Output the [x, y] coordinate of the center of the cell containing the given text.  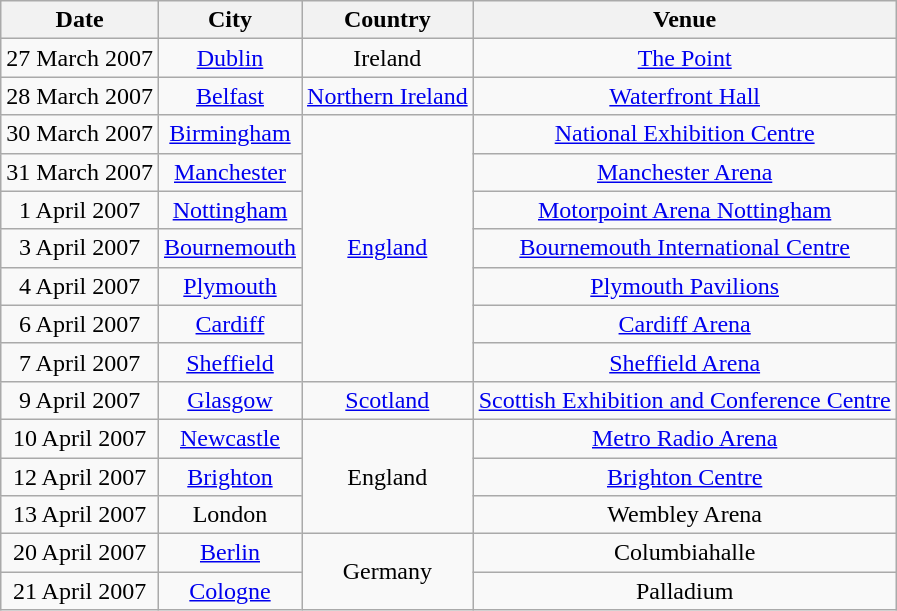
1 April 2007 [80, 210]
Columbiahalle [684, 553]
Manchester Arena [684, 172]
Scottish Exhibition and Conference Centre [684, 400]
Plymouth [230, 286]
Metro Radio Arena [684, 438]
Plymouth Pavilions [684, 286]
Glasgow [230, 400]
National Exhibition Centre [684, 134]
Manchester [230, 172]
7 April 2007 [80, 362]
Motorpoint Arena Nottingham [684, 210]
Northern Ireland [388, 96]
London [230, 515]
Date [80, 20]
Country [388, 20]
Brighton [230, 477]
Sheffield Arena [684, 362]
31 March 2007 [80, 172]
Cologne [230, 591]
4 April 2007 [80, 286]
Berlin [230, 553]
Venue [684, 20]
9 April 2007 [80, 400]
Ireland [388, 58]
Cardiff Arena [684, 324]
27 March 2007 [80, 58]
Palladium [684, 591]
28 March 2007 [80, 96]
Belfast [230, 96]
Sheffield [230, 362]
Brighton Centre [684, 477]
Bournemouth [230, 248]
Bournemouth International Centre [684, 248]
Birmingham [230, 134]
City [230, 20]
10 April 2007 [80, 438]
6 April 2007 [80, 324]
Wembley Arena [684, 515]
Dublin [230, 58]
20 April 2007 [80, 553]
Scotland [388, 400]
3 April 2007 [80, 248]
13 April 2007 [80, 515]
21 April 2007 [80, 591]
The Point [684, 58]
Nottingham [230, 210]
Newcastle [230, 438]
30 March 2007 [80, 134]
Germany [388, 572]
12 April 2007 [80, 477]
Waterfront Hall [684, 96]
Cardiff [230, 324]
